Determine the (x, y) coordinate at the center of the cell enclosing the given text.  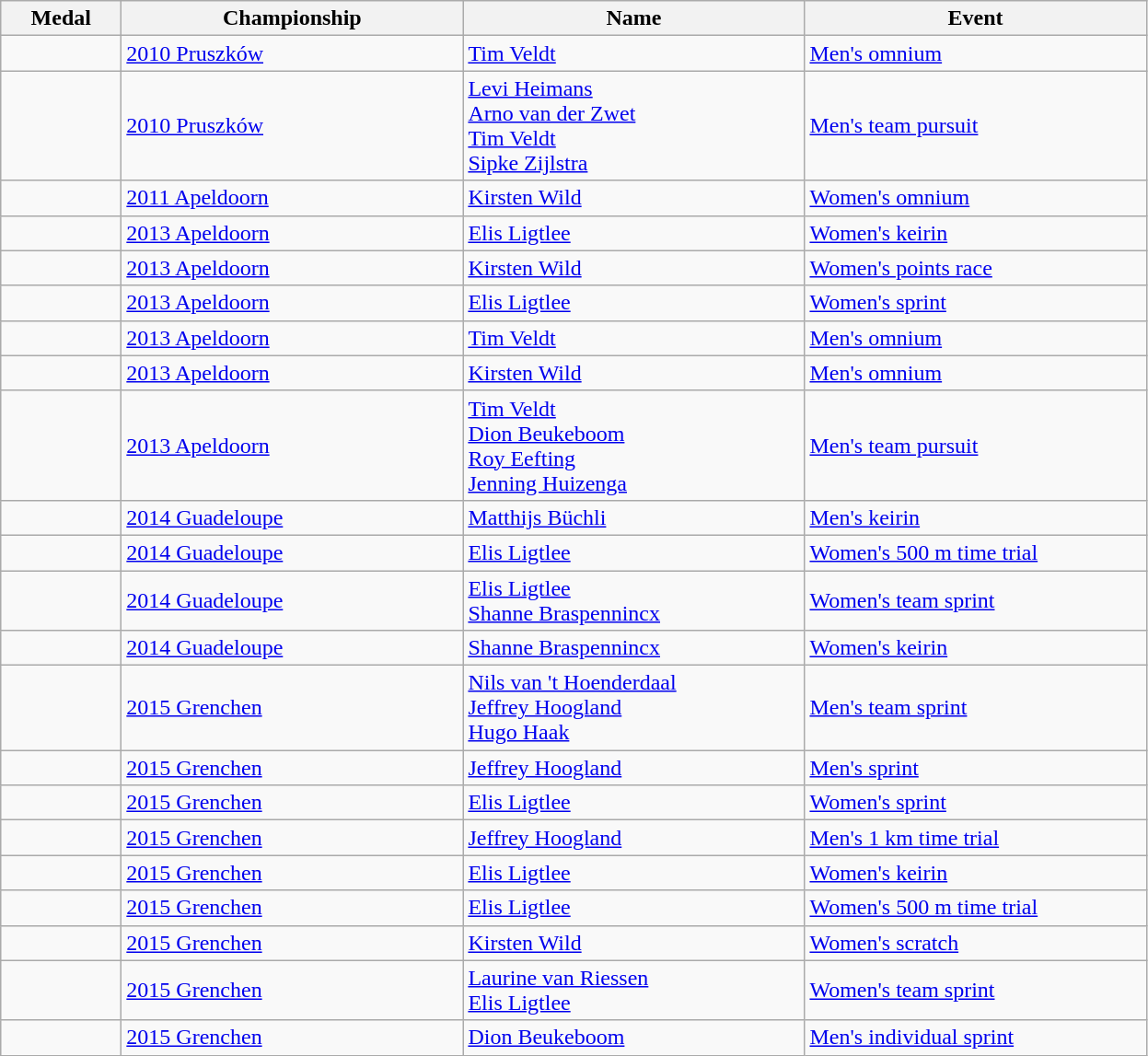
Elis LigtleeShanne Braspennincx (633, 600)
Men's 1 km time trial (976, 838)
Men's keirin (976, 517)
2011 Apeldoorn (293, 198)
Nils van 't HoenderdaalJeffrey HooglandHugo Haak (633, 708)
Event (976, 18)
Women's points race (976, 268)
Men's individual sprint (976, 1038)
Championship (293, 18)
Women's omnium (976, 198)
Shanne Braspennincx (633, 648)
Name (633, 18)
Men's team sprint (976, 708)
Laurine van RiessenElis Ligtlee (633, 991)
Tim VeldtDion BeukeboomRoy EeftingJenning Huizenga (633, 446)
Dion Beukeboom (633, 1038)
Medal (61, 18)
Women's scratch (976, 943)
Levi HeimansArno van der ZwetTim VeldtSipke Zijlstra (633, 125)
Matthijs Büchli (633, 517)
Men's sprint (976, 768)
